Return the (x, y) coordinate for the center point of the cell that contains the specified text.  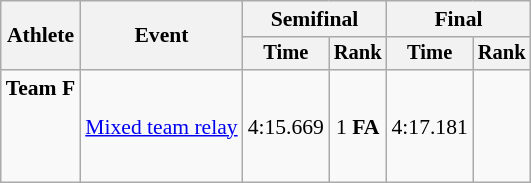
Athlete (41, 36)
1 FA (358, 126)
Final (459, 19)
Team F (41, 126)
4:15.669 (286, 126)
Mixed team relay (161, 126)
Semifinal (315, 19)
Event (161, 36)
4:17.181 (430, 126)
